Output the (x, y) coordinate of the center of the cell containing the given text.  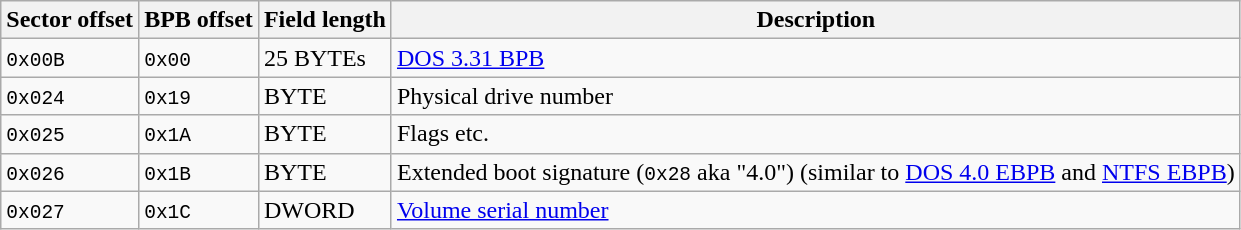
Field length (324, 20)
0x1A (199, 134)
0x027 (70, 210)
0x1B (199, 172)
0x024 (70, 96)
0x00B (70, 58)
Physical drive number (816, 96)
DWORD (324, 210)
DOS 3.31 BPB (816, 58)
0x026 (70, 172)
Volume serial number (816, 210)
Extended boot signature (0x28 aka "4.0") (similar to DOS 4.0 EBPB and NTFS EBPB) (816, 172)
0x025 (70, 134)
BPB offset (199, 20)
0x1C (199, 210)
0x00 (199, 58)
Flags etc. (816, 134)
25 BYTEs (324, 58)
0x19 (199, 96)
Sector offset (70, 20)
Description (816, 20)
